Detect which cell encompasses the target text, then output its [x, y] center coordinate. 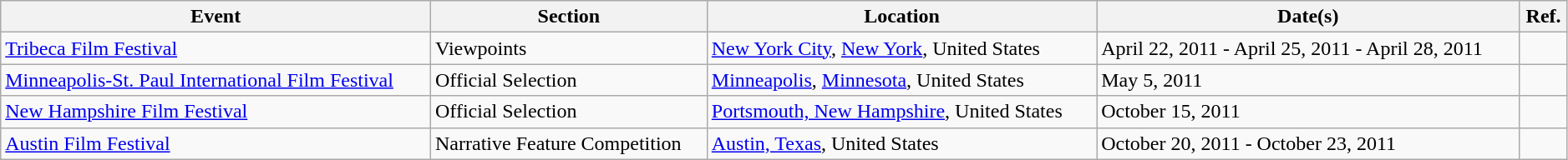
October 15, 2011 [1308, 112]
Minneapolis, Minnesota, United States [901, 80]
Event [216, 17]
Narrative Feature Competition [570, 143]
Austin Film Festival [216, 143]
New Hampshire Film Festival [216, 112]
New York City, New York, United States [901, 48]
October 20, 2011 - October 23, 2011 [1308, 143]
Date(s) [1308, 17]
Section [570, 17]
Tribeca Film Festival [216, 48]
Minneapolis-St. Paul International Film Festival [216, 80]
Austin, Texas, United States [901, 143]
May 5, 2011 [1308, 80]
Viewpoints [570, 48]
Ref. [1544, 17]
April 22, 2011 - April 25, 2011 - April 28, 2011 [1308, 48]
Location [901, 17]
Portsmouth, New Hampshire, United States [901, 112]
